Search for the cell housing the specified text and yield its (X, Y) center coordinate. 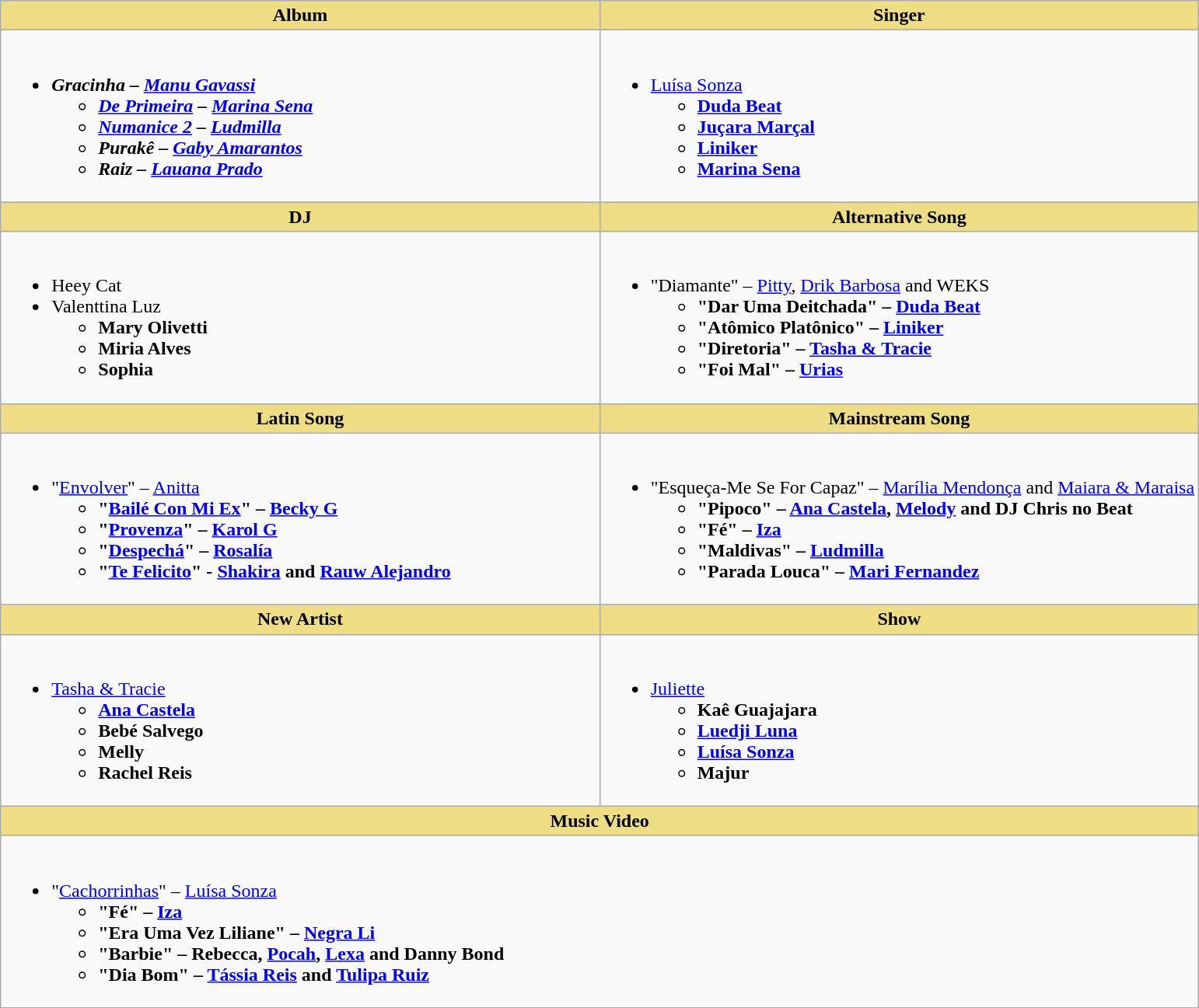
Gracinha – Manu GavassiDe Primeira – Marina SenaNumanice 2 – LudmillaPurakê – Gaby AmarantosRaiz – Lauana Prado (300, 117)
Singer (899, 16)
Heey CatValenttina LuzMary OlivettiMiria AlvesSophia (300, 317)
Latin Song (300, 418)
Luísa SonzaDuda BeatJuçara MarçalLinikerMarina Sena (899, 117)
Mainstream Song (899, 418)
JulietteKaê GuajajaraLuedji LunaLuísa SonzaMajur (899, 720)
Show (899, 619)
Alternative Song (899, 217)
"Envolver" – Anitta"Bailé Con Mi Ex" – Becky G"Provenza" – Karol G"Despechá" – Rosalía"Te Felicito" - Shakira and Rauw Alejandro (300, 519)
New Artist (300, 619)
Album (300, 16)
Tasha & TracieAna CastelaBebé SalvegoMellyRachel Reis (300, 720)
Music Video (600, 821)
"Diamante" – Pitty, Drik Barbosa and WEKS"Dar Uma Deitchada" – Duda Beat"Atômico Platônico" – Liniker"Diretoria" – Tasha & Tracie"Foi Mal" – Urias (899, 317)
DJ (300, 217)
